Extract the [X, Y] coordinate from the center of the cell holding the provided text.  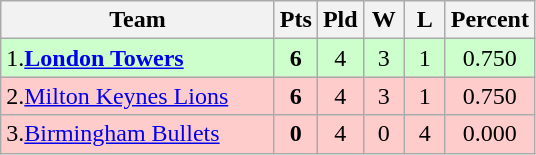
Pld [340, 20]
Pts [296, 20]
3.Birmingham Bullets [138, 134]
1.London Towers [138, 58]
L [424, 20]
W [384, 20]
0.000 [490, 134]
Team [138, 20]
2.Milton Keynes Lions [138, 96]
Percent [490, 20]
